Provide the [X, Y] coordinate of the cell's center where the given text is located.  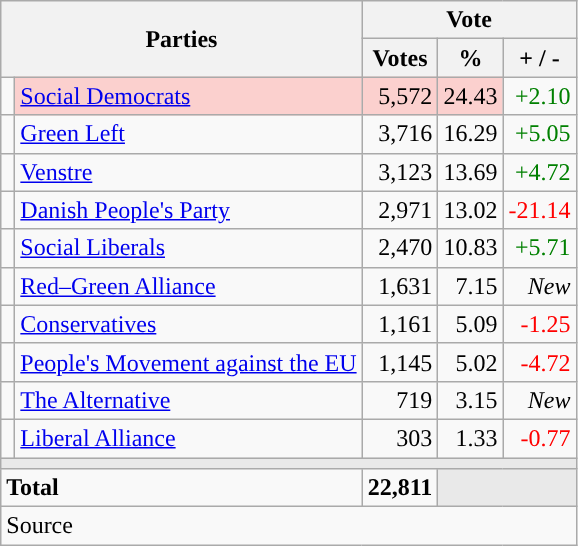
-1.25 [540, 324]
Source [288, 526]
719 [400, 400]
Danish People's Party [188, 210]
1,161 [400, 324]
Liberal Alliance [188, 438]
+5.05 [540, 134]
-0.77 [540, 438]
+4.72 [540, 172]
+5.71 [540, 248]
People's Movement against the EU [188, 362]
13.02 [470, 210]
3,716 [400, 134]
+2.10 [540, 96]
5.02 [470, 362]
7.15 [470, 286]
Red–Green Alliance [188, 286]
Total [182, 488]
Parties [182, 39]
303 [400, 438]
+ / - [540, 58]
1,145 [400, 362]
-4.72 [540, 362]
-21.14 [540, 210]
1.33 [470, 438]
2,470 [400, 248]
The Alternative [188, 400]
Social Democrats [188, 96]
16.29 [470, 134]
24.43 [470, 96]
Venstre [188, 172]
3,123 [400, 172]
Social Liberals [188, 248]
5,572 [400, 96]
22,811 [400, 488]
Vote [469, 20]
Green Left [188, 134]
5.09 [470, 324]
3.15 [470, 400]
Conservatives [188, 324]
10.83 [470, 248]
13.69 [470, 172]
Votes [400, 58]
% [470, 58]
1,631 [400, 286]
2,971 [400, 210]
